Locate the cell with the specified text and output its (x, y) center coordinate. 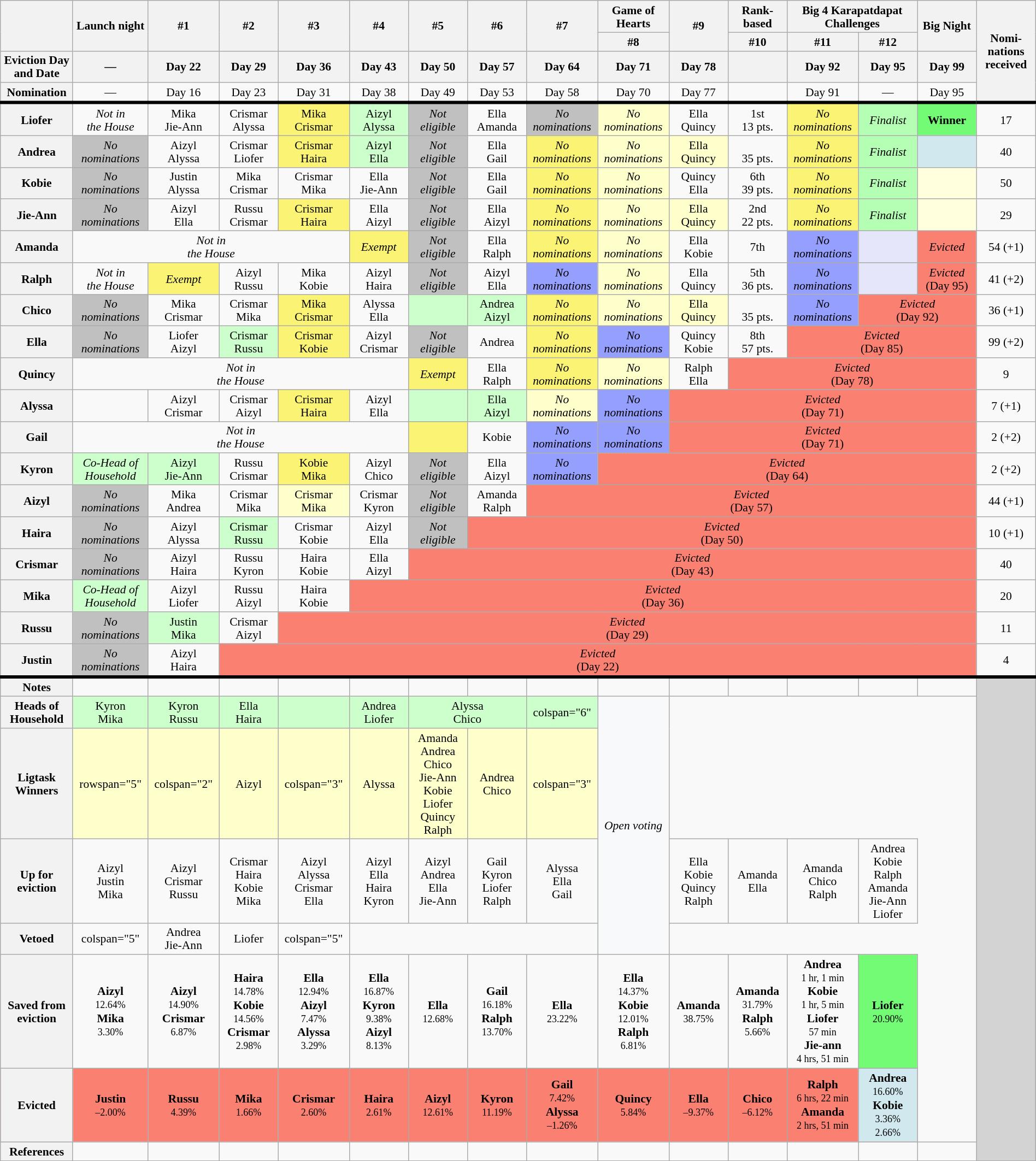
44 (+1) (1006, 501)
#12 (888, 42)
Evicted(Day 92) (917, 310)
Ella16.87%Kyron9.38%Aizyl8.13% (379, 1012)
Quincy5.84% (633, 1106)
#4 (379, 26)
Big Night (947, 26)
Nomination (37, 93)
EllaKobie (698, 247)
rowspan="5" (110, 783)
CrismarLiofer (249, 151)
CrismarKyron (379, 501)
AlyssaEllaGail (562, 881)
Big 4 Karapatdapat Challenges (852, 16)
Gail7.42%Alyssa–1.26% (562, 1106)
RalphElla (698, 374)
Evicted(Day 22) (598, 660)
36 (+1) (1006, 310)
Ella12.68% (438, 1012)
Justin–2.00% (110, 1106)
20 (1006, 596)
Day 70 (633, 93)
Day 99 (947, 67)
Justin (37, 660)
Day 71 (633, 67)
#3 (314, 26)
Eviction Dayand Date (37, 67)
#9 (698, 26)
JustinAlyssa (184, 183)
Day 43 (379, 67)
QuincyElla (698, 183)
Haira14.78%Kobie14.56% Crismar2.98% (249, 1012)
AmandaRalph (497, 501)
AndreaChico (497, 783)
Evicted(Day 95) (947, 279)
Kyron (37, 469)
AlyssaElla (379, 310)
Day 49 (438, 93)
Nomi-nations received (1006, 51)
AizylJustinMika (110, 881)
colspan="2" (184, 783)
50 (1006, 183)
Aizyl12.64%Mika3.30% (110, 1012)
Game of Hearts (633, 16)
AizylJie-Ann (184, 469)
Jie-Ann (37, 215)
Amanda (37, 247)
Day 57 (497, 67)
Ella12.94%Aizyl7.47%Alyssa3.29% (314, 1012)
99 (+2) (1006, 342)
Day 38 (379, 93)
Day 78 (698, 67)
Day 50 (438, 67)
Launch night (110, 26)
Haira (37, 533)
CrismarHairaKobieMika (249, 881)
KyronMika (110, 712)
Day 22 (184, 67)
9 (1006, 374)
4 (1006, 660)
17 (1006, 119)
Quincy (37, 374)
AizylLiofer (184, 596)
10 (+1) (1006, 533)
Day 92 (822, 67)
AmandaAndreaChicoJie-AnnKobieLioferQuincyRalph (438, 783)
GailKyronLioferRalph (497, 881)
Chico (37, 310)
AndreaKobieRalphAmandaJie-AnnLiofer (888, 881)
#7 (562, 26)
1st13 pts. (757, 119)
AizylChico (379, 469)
Day 53 (497, 93)
QuincyKobie (698, 342)
Day 77 (698, 93)
MikaAndrea (184, 501)
Amanda31.79%Ralph5.66% (757, 1012)
Chico–6.12% (757, 1106)
Vetoed (37, 939)
#10 (757, 42)
MikaJie-Ann (184, 119)
Amanda38.75% (698, 1012)
#8 (633, 42)
KyronRussu (184, 712)
Ella Gail (497, 151)
#11 (822, 42)
Ella (37, 342)
Ligtask Winners (37, 783)
colspan="6" (562, 712)
Evicted(Day 85) (882, 342)
References (37, 1151)
#6 (497, 26)
AizylAndreaEllaJie-Ann (438, 881)
11 (1006, 628)
Saved from eviction (37, 1012)
Evicted(Day 29) (627, 628)
Crismar2.60% (314, 1106)
Haira2.61% (379, 1106)
Gail (37, 437)
KobieMika (314, 469)
AndreaLiofer (379, 712)
Up for eviction (37, 881)
Mika (37, 596)
Andrea1 hr, 1 minKobie1 hr, 5 minLiofer57 minJie-ann4 hrs, 51 min (822, 1012)
Evicted(Day 50) (722, 533)
Day 36 (314, 67)
Day 29 (249, 67)
Aizyl14.90%Crismar6.87% (184, 1012)
Ella23.22% (562, 1012)
7th (757, 247)
Evicted(Day 78) (852, 374)
EllaGail (497, 183)
7 (+1) (1006, 405)
MikaKobie (314, 279)
RussuAizyl (249, 596)
AndreaJie-Ann (184, 939)
Liofer20.90% (888, 1012)
Ella14.37%Kobie12.01%Ralph6.81% (633, 1012)
Kyron11.19% (497, 1106)
41 (+2) (1006, 279)
Evicted(Day 57) (752, 501)
AizylAlyssaCrismarElla (314, 881)
Open voting (633, 826)
Winner (947, 119)
CrismarAlyssa (249, 119)
Russu4.39% (184, 1106)
Andrea16.60%Kobie3.36%2.66% (888, 1106)
AmandaChicoRalph (822, 881)
Day 64 (562, 67)
#1 (184, 26)
Andrea Aizyl (497, 310)
EllaKobieQuincyRalph (698, 881)
AizylEllaHairaKyron (379, 881)
29 (1006, 215)
AizylCrismarRussu (184, 881)
Day 16 (184, 93)
EllaHaira (249, 712)
AizylRussu (249, 279)
#5 (438, 26)
Day 23 (249, 93)
Russu (37, 628)
Evicted(Day 64) (787, 469)
#2 (249, 26)
EllaAmanda (497, 119)
8th57 pts. (757, 342)
AlyssaChico (467, 712)
Rank-based (757, 16)
Notes (37, 687)
6th39 pts. (757, 183)
2nd22 pts. (757, 215)
Gail16.18%Ralph13.70% (497, 1012)
Mika1.66% (249, 1106)
JustinMika (184, 628)
Aizyl12.61% (438, 1106)
LioferAizyl (184, 342)
Ralph6 hrs, 22 minAmanda2 hrs, 51 min (822, 1106)
Ralph (37, 279)
Day 91 (822, 93)
EllaJie-Ann (379, 183)
54 (+1) (1006, 247)
Heads of Household (37, 712)
Day 58 (562, 93)
Ella–9.37% (698, 1106)
Evicted(Day 36) (663, 596)
Day 31 (314, 93)
AmandaElla (757, 881)
5th36 pts. (757, 279)
RussuKyron (249, 564)
Evicted(Day 43) (692, 564)
Crismar (37, 564)
